For the text-containing cell, return its midpoint in [x, y] coordinate format. 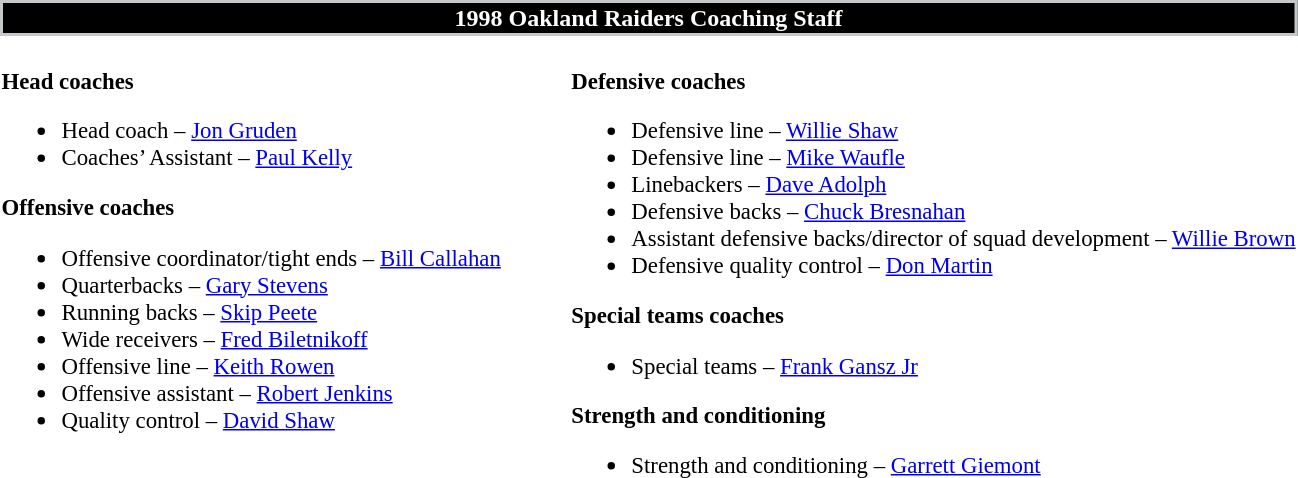
1998 Oakland Raiders Coaching Staff [648, 18]
